Search for the cell housing the specified text and yield its (X, Y) center coordinate. 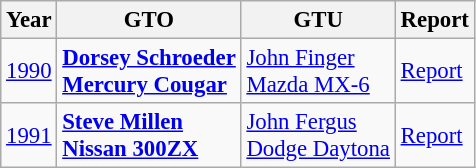
John FingerMazda MX-6 (318, 72)
1991 (29, 136)
Steve MillenNissan 300ZX (149, 136)
GTO (149, 20)
Dorsey SchroederMercury Cougar (149, 72)
John FergusDodge Daytona (318, 136)
Year (29, 20)
GTU (318, 20)
1990 (29, 72)
